Output the (X, Y) coordinate of the center of the cell containing the given text.  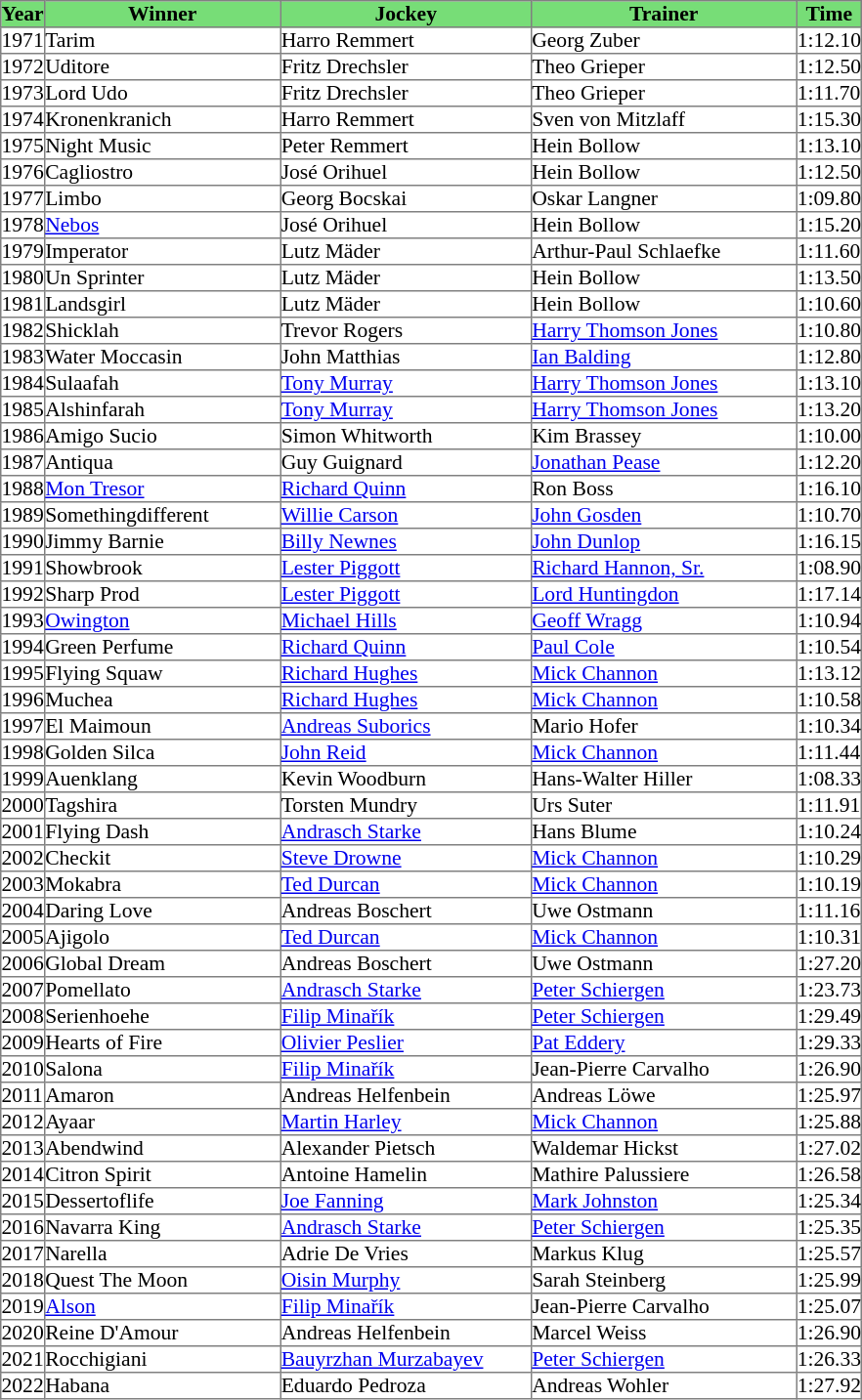
Georg Bocskai (406, 199)
1:25.88 (829, 1122)
Arthur-Paul Schlaefke (664, 252)
1:15.20 (829, 225)
2005 (23, 938)
1994 (23, 647)
Kim Brassey (664, 436)
2002 (23, 858)
Peter Remmert (406, 147)
Golden Silca (162, 752)
1977 (23, 199)
Sven von Mitzlaff (664, 119)
2018 (23, 1280)
Dessertoflife (162, 1202)
1:17.14 (829, 594)
1974 (23, 119)
Joe Fanning (406, 1202)
Abendwind (162, 1149)
2015 (23, 1202)
2013 (23, 1149)
1:08.33 (829, 780)
Jockey (406, 14)
Tagshira (162, 805)
1975 (23, 147)
1982 (23, 330)
1986 (23, 436)
1:09.80 (829, 199)
Alson (162, 1307)
Global Dream (162, 963)
Andreas Suborics (406, 727)
1972 (23, 66)
1:10.60 (829, 305)
1:27.92 (829, 1385)
1983 (23, 358)
1997 (23, 727)
2009 (23, 1043)
1989 (23, 516)
Owington (162, 621)
1:26.33 (829, 1360)
2014 (23, 1174)
Cagliostro (162, 172)
Mathire Palussiere (664, 1174)
1:16.15 (829, 541)
1:11.70 (829, 94)
Oskar Langner (664, 199)
1987 (23, 463)
1:10.29 (829, 858)
1:29.49 (829, 1016)
Auenklang (162, 780)
Tarim (162, 41)
Winner (162, 14)
1:13.50 (829, 277)
1:12.80 (829, 358)
1995 (23, 674)
1:11.91 (829, 805)
Torsten Mundry (406, 805)
Georg Zuber (664, 41)
1996 (23, 700)
Antiqua (162, 463)
Ajigolo (162, 938)
Hans-Walter Hiller (664, 780)
Kevin Woodburn (406, 780)
Hans Blume (664, 832)
1992 (23, 594)
1:13.12 (829, 674)
Alshinfarah (162, 410)
Limbo (162, 199)
1999 (23, 780)
Trainer (664, 14)
1:25.35 (829, 1227)
1:10.19 (829, 885)
1:10.58 (829, 700)
Paul Cole (664, 647)
1:25.07 (829, 1307)
Alexander Pietsch (406, 1149)
1:10.80 (829, 330)
Guy Guignard (406, 463)
2010 (23, 1069)
1:23.73 (829, 991)
1:10.00 (829, 436)
1:10.34 (829, 727)
Bauyrzhan Murzabayev (406, 1360)
Flying Squaw (162, 674)
Somethingdifferent (162, 516)
Markus Klug (664, 1254)
Steve Drowne (406, 858)
Geoff Wragg (664, 621)
1:26.58 (829, 1174)
Shicklah (162, 330)
Amigo Sucio (162, 436)
Trevor Rogers (406, 330)
Antoine Hamelin (406, 1174)
Mon Tresor (162, 488)
1:11.16 (829, 911)
Ayaar (162, 1122)
2007 (23, 991)
1:27.02 (829, 1149)
John Gosden (664, 516)
1988 (23, 488)
2012 (23, 1122)
1984 (23, 383)
John Dunlop (664, 541)
Reine D'Amour (162, 1333)
Marcel Weiss (664, 1333)
Daring Love (162, 911)
1:11.44 (829, 752)
Ron Boss (664, 488)
1973 (23, 94)
Time (829, 14)
Narella (162, 1254)
1971 (23, 41)
Mark Johnston (664, 1202)
1:25.34 (829, 1202)
Muchea (162, 700)
1993 (23, 621)
2021 (23, 1360)
Quest The Moon (162, 1280)
1:10.94 (829, 621)
Year (23, 14)
Landsgirl (162, 305)
1980 (23, 277)
Serienhoehe (162, 1016)
1976 (23, 172)
Imperator (162, 252)
El Maimoun (162, 727)
Eduardo Pedroza (406, 1385)
1:15.30 (829, 119)
Simon Whitworth (406, 436)
1:12.20 (829, 463)
Citron Spirit (162, 1174)
Mokabra (162, 885)
Richard Hannon, Sr. (664, 569)
2004 (23, 911)
1985 (23, 410)
Sharp Prod (162, 594)
1:11.60 (829, 252)
Martin Harley (406, 1122)
John Matthias (406, 358)
2008 (23, 1016)
Urs Suter (664, 805)
2011 (23, 1096)
Checkit (162, 858)
2016 (23, 1227)
1990 (23, 541)
2019 (23, 1307)
1:13.20 (829, 410)
Rocchigiani (162, 1360)
1:08.90 (829, 569)
Water Moccasin (162, 358)
John Reid (406, 752)
2000 (23, 805)
Ian Balding (664, 358)
1:10.31 (829, 938)
Olivier Peslier (406, 1043)
Pat Eddery (664, 1043)
Andreas Löwe (664, 1096)
1979 (23, 252)
Salona (162, 1069)
Lord Huntingdon (664, 594)
Un Sprinter (162, 277)
1:27.20 (829, 963)
Amaron (162, 1096)
Jonathan Pease (664, 463)
1:29.33 (829, 1043)
Navarra King (162, 1227)
2017 (23, 1254)
1998 (23, 752)
1:10.70 (829, 516)
Showbrook (162, 569)
Uditore (162, 66)
1978 (23, 225)
1:16.10 (829, 488)
1:12.10 (829, 41)
1:25.97 (829, 1096)
2022 (23, 1385)
Mario Hofer (664, 727)
1:25.57 (829, 1254)
Nebos (162, 225)
1:25.99 (829, 1280)
Hearts of Fire (162, 1043)
Adrie De Vries (406, 1254)
1:10.54 (829, 647)
2001 (23, 832)
Jimmy Barnie (162, 541)
2020 (23, 1333)
Michael Hills (406, 621)
Pomellato (162, 991)
Andreas Wohler (664, 1385)
Habana (162, 1385)
2006 (23, 963)
Oisin Murphy (406, 1280)
Lord Udo (162, 94)
Night Music (162, 147)
1991 (23, 569)
Sulaafah (162, 383)
Kronenkranich (162, 119)
Billy Newnes (406, 541)
Flying Dash (162, 832)
Sarah Steinberg (664, 1280)
Willie Carson (406, 516)
Waldemar Hickst (664, 1149)
Green Perfume (162, 647)
1981 (23, 305)
1:10.24 (829, 832)
2003 (23, 885)
